Extract the (X, Y) coordinate from the center of the cell holding the provided text.  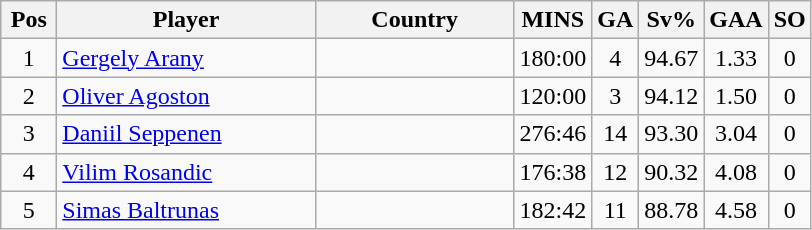
94.67 (672, 58)
182:42 (553, 210)
Gergely Arany (186, 58)
14 (616, 134)
Pos (29, 20)
Sv% (672, 20)
Simas Baltrunas (186, 210)
1.50 (736, 96)
Daniil Seppenen (186, 134)
Player (186, 20)
4.08 (736, 172)
276:46 (553, 134)
Oliver Agoston (186, 96)
1 (29, 58)
180:00 (553, 58)
120:00 (553, 96)
1.33 (736, 58)
94.12 (672, 96)
88.78 (672, 210)
3.04 (736, 134)
90.32 (672, 172)
GA (616, 20)
Country (414, 20)
MINS (553, 20)
GAA (736, 20)
12 (616, 172)
Vilim Rosandic (186, 172)
93.30 (672, 134)
2 (29, 96)
4.58 (736, 210)
SO (790, 20)
5 (29, 210)
11 (616, 210)
176:38 (553, 172)
